Capture the cell that displays the provided text and extract its (X, Y) central coordinate. 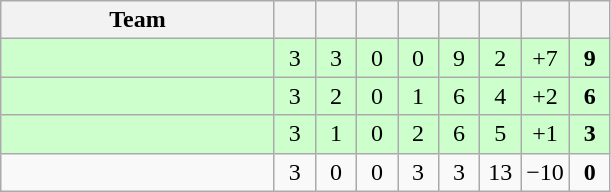
+2 (546, 96)
+1 (546, 134)
5 (500, 134)
Team (138, 20)
−10 (546, 172)
13 (500, 172)
+7 (546, 58)
4 (500, 96)
